Provide the [x, y] coordinate of the cell's center where the given text is located.  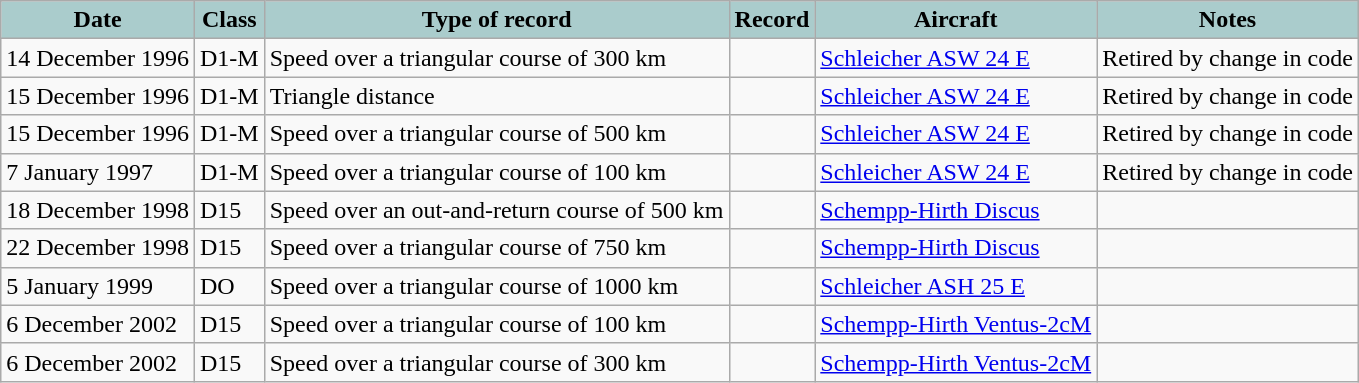
Schleicher ASH 25 E [956, 286]
Class [229, 20]
18 December 1998 [98, 210]
Speed over an out-and-return course of 500 km [496, 210]
22 December 1998 [98, 248]
Date [98, 20]
Speed over a triangular course of 1000 km [496, 286]
Type of record [496, 20]
Record [772, 20]
DO [229, 286]
Speed over a triangular course of 500 km [496, 134]
5 January 1999 [98, 286]
Triangle distance [496, 96]
7 January 1997 [98, 172]
14 December 1996 [98, 58]
Notes [1228, 20]
Speed over a triangular course of 750 km [496, 248]
Aircraft [956, 20]
